Capture the cell that displays the provided text and extract its [x, y] central coordinate. 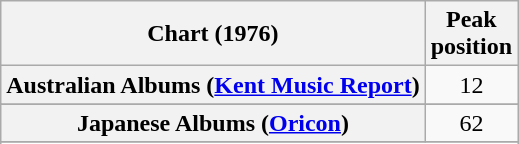
Japanese Albums (Oricon) [213, 123]
12 [471, 85]
Australian Albums (Kent Music Report) [213, 85]
Chart (1976) [213, 34]
62 [471, 123]
Peakposition [471, 34]
